Output the (x, y) coordinate of the center of the cell containing the given text.  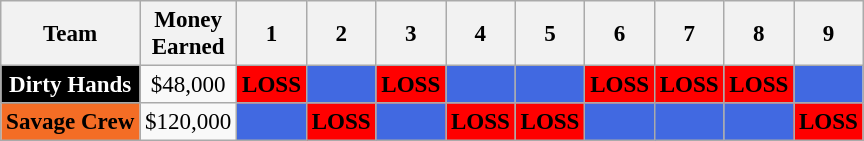
2 (341, 34)
7 (689, 34)
Dirty Hands (70, 85)
Savage Crew (70, 122)
5 (550, 34)
6 (620, 34)
Team (70, 34)
1 (272, 34)
$48,000 (188, 85)
4 (481, 34)
$120,000 (188, 122)
MoneyEarned (188, 34)
8 (759, 34)
9 (829, 34)
3 (411, 34)
